Extract the (x, y) coordinate from the center of the cell holding the provided text.  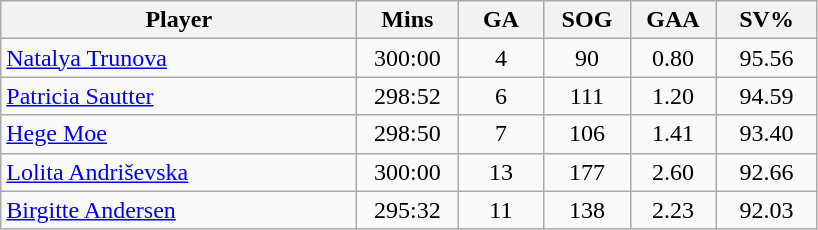
95.56 (766, 58)
Lolita Andriševska (179, 172)
Birgitte Andersen (179, 210)
1.20 (673, 96)
111 (587, 96)
177 (587, 172)
Natalya Trunova (179, 58)
Patricia Sautter (179, 96)
92.03 (766, 210)
4 (501, 58)
94.59 (766, 96)
2.60 (673, 172)
GAA (673, 20)
Hege Moe (179, 134)
295:32 (408, 210)
92.66 (766, 172)
Mins (408, 20)
93.40 (766, 134)
298:50 (408, 134)
6 (501, 96)
13 (501, 172)
2.23 (673, 210)
106 (587, 134)
90 (587, 58)
SOG (587, 20)
SV% (766, 20)
GA (501, 20)
Player (179, 20)
1.41 (673, 134)
138 (587, 210)
298:52 (408, 96)
11 (501, 210)
7 (501, 134)
0.80 (673, 58)
